Determine the (X, Y) coordinate at the center of the cell enclosing the given text.  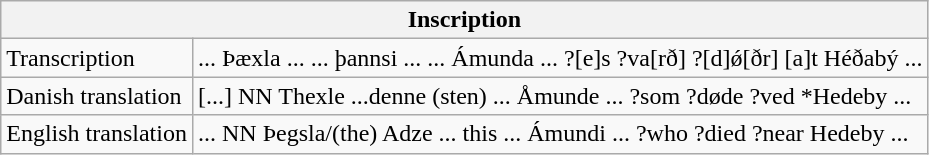
Danish translation (97, 96)
[...] NN Thexle ...denne (sten) ... Åmunde ... ?som ?døde ?ved *Hedeby ... (560, 96)
English translation (97, 134)
... Þæxla ... ... þannsi ... ... Ámunda ... ?[e]s ?va[rð] ?[d]ǿ[ðr] [a]t Héðabý ... (560, 58)
Inscription (464, 20)
Transcription (97, 58)
... NN Þegsla/(the) Adze ... this ... Ámundi ... ?who ?died ?near Hedeby ... (560, 134)
